Pinpoint the cell where the given text exists, returning its [X, Y] midpoint coordinate. 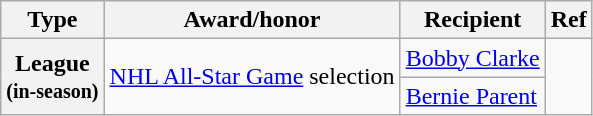
League(in-season) [52, 77]
Recipient [472, 20]
Type [52, 20]
Ref [568, 20]
Award/honor [252, 20]
Bernie Parent [472, 96]
Bobby Clarke [472, 58]
NHL All-Star Game selection [252, 77]
